Pinpoint the cell where the given text exists, returning its [x, y] midpoint coordinate. 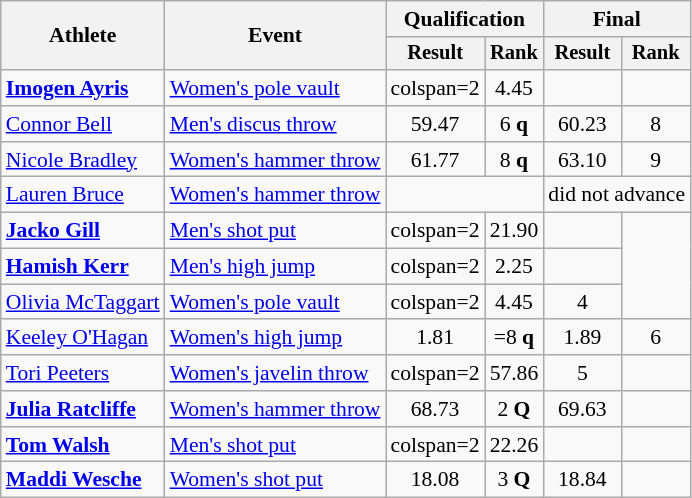
63.10 [582, 160]
Women's high jump [276, 338]
did not advance [616, 195]
Julia Ratcliffe [83, 409]
2.25 [514, 267]
Hamish Kerr [83, 267]
60.23 [582, 124]
Men's discus throw [276, 124]
18.84 [582, 480]
57.86 [514, 373]
21.90 [514, 231]
Final [616, 19]
Tori Peeters [83, 373]
59.47 [436, 124]
=8 q [514, 338]
1.81 [436, 338]
8 [656, 124]
Men's high jump [276, 267]
Tom Walsh [83, 445]
22.26 [514, 445]
2 Q [514, 409]
Women's javelin throw [276, 373]
Event [276, 36]
Jacko Gill [83, 231]
9 [656, 160]
69.63 [582, 409]
Women's shot put [276, 480]
5 [582, 373]
Olivia McTaggart [83, 302]
4 [582, 302]
8 q [514, 160]
68.73 [436, 409]
Imogen Ayris [83, 88]
Keeley O'Hagan [83, 338]
6 q [514, 124]
61.77 [436, 160]
6 [656, 338]
Maddi Wesche [83, 480]
Lauren Bruce [83, 195]
Qualification [465, 19]
Nicole Bradley [83, 160]
3 Q [514, 480]
Connor Bell [83, 124]
18.08 [436, 480]
1.89 [582, 338]
Athlete [83, 36]
